From the cell containing the given text, extract its center point as (x, y) coordinate. 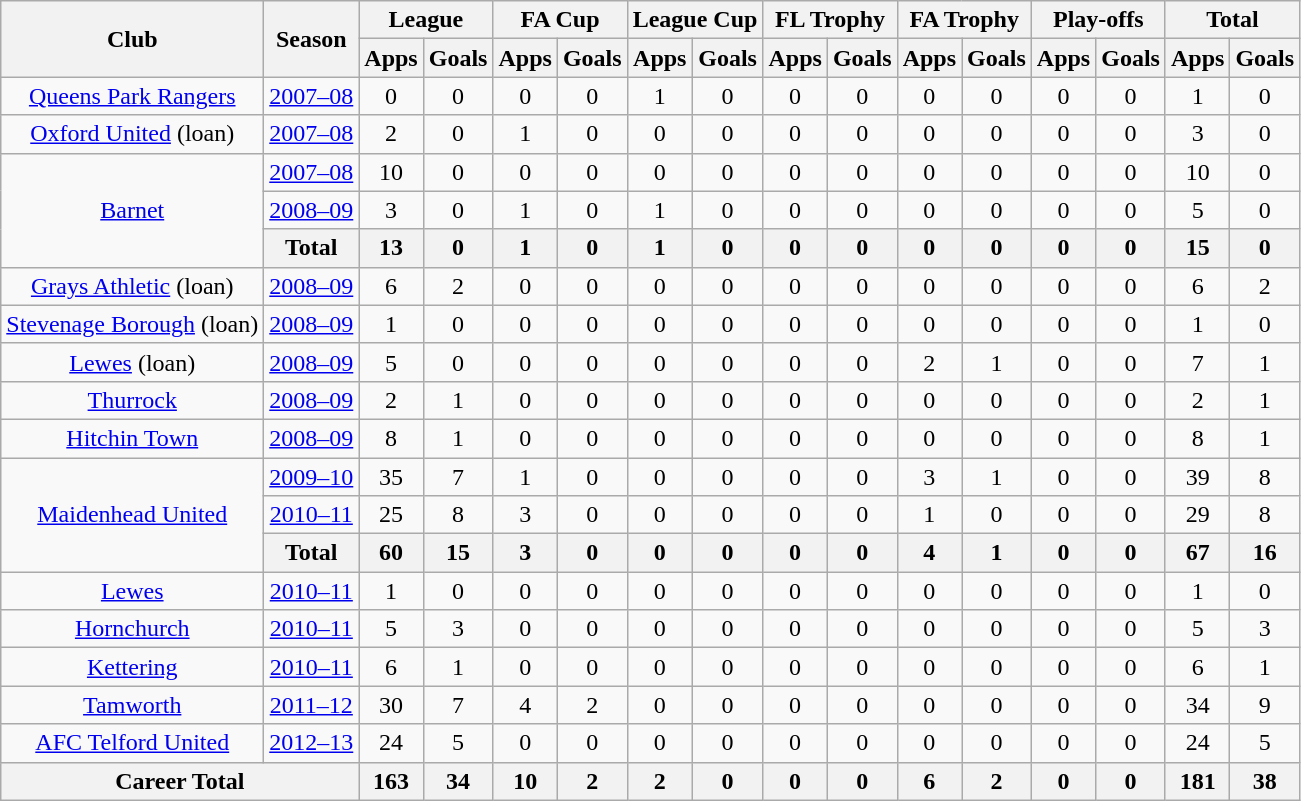
Hornchurch (132, 629)
Barnet (132, 210)
Oxford United (loan) (132, 134)
60 (391, 553)
Hitchin Town (132, 438)
Career Total (180, 781)
League (426, 20)
Kettering (132, 667)
Maidenhead United (132, 515)
25 (391, 515)
FL Trophy (830, 20)
29 (1197, 515)
Lewes (loan) (132, 362)
Queens Park Rangers (132, 96)
FA Cup (560, 20)
13 (391, 248)
AFC Telford United (132, 743)
Lewes (132, 591)
38 (1265, 781)
9 (1265, 705)
30 (391, 705)
2009–10 (312, 477)
Season (312, 39)
35 (391, 477)
67 (1197, 553)
Play-offs (1098, 20)
16 (1265, 553)
Club (132, 39)
League Cup (695, 20)
181 (1197, 781)
163 (391, 781)
Grays Athletic (loan) (132, 286)
2011–12 (312, 705)
39 (1197, 477)
Tamworth (132, 705)
Stevenage Borough (loan) (132, 324)
FA Trophy (964, 20)
Thurrock (132, 400)
2012–13 (312, 743)
